Provide the (X, Y) coordinate of the cell's center where the given text is located.  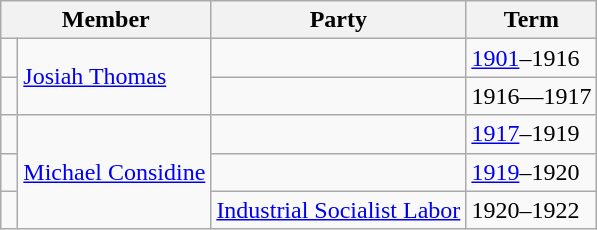
1919–1920 (532, 172)
1916—1917 (532, 96)
Industrial Socialist Labor (338, 210)
1901–1916 (532, 58)
1917–1919 (532, 134)
Party (338, 20)
Michael Considine (114, 172)
Term (532, 20)
Josiah Thomas (114, 77)
1920–1922 (532, 210)
Member (106, 20)
